Output the [X, Y] coordinate of the center of the cell containing the given text.  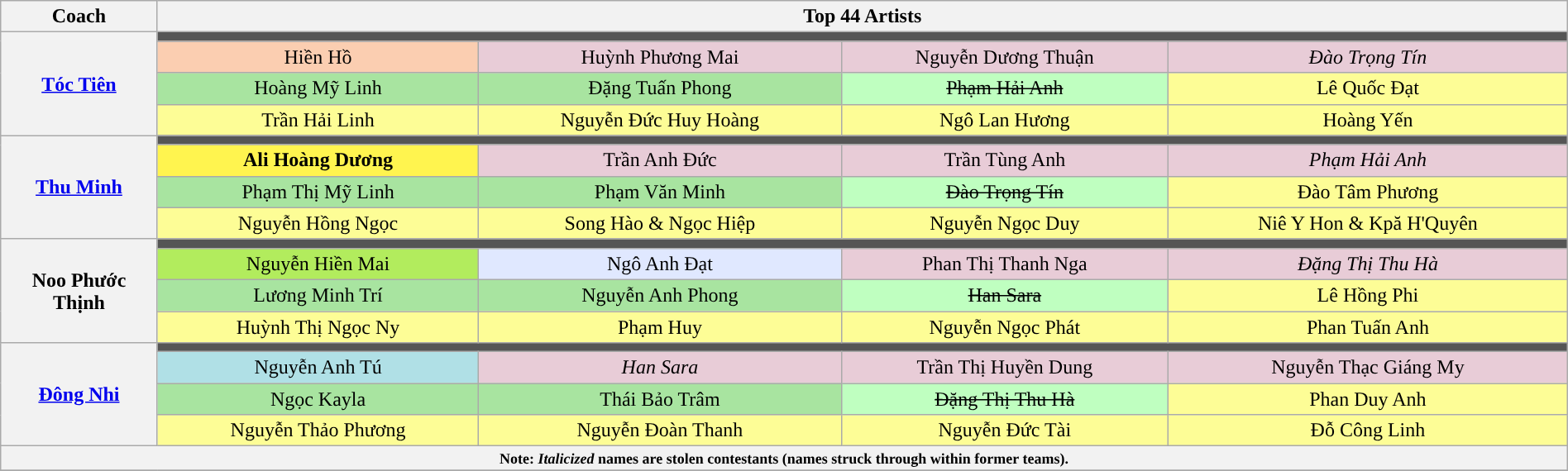
Nguyễn Đoàn Thanh [660, 431]
Trần Anh Đức [660, 160]
Note: Italicized names are stolen contestants (names struck through within former teams). [784, 459]
Nguyễn Anh Phong [660, 295]
Phạm Huy [660, 326]
Trần Thị Huyền Dung [1005, 368]
Huỳnh Thị Ngọc Ny [318, 326]
Tóc Tiên [79, 84]
Phạm Văn Minh [660, 192]
Nguyễn Ngọc Duy [1005, 223]
Nguyễn Ngọc Phát [1005, 326]
Nguyễn Dương Thuận [1005, 57]
Phan Thị Thanh Nga [1005, 264]
Phan Duy Anh [1368, 399]
Phan Tuấn Anh [1368, 326]
Lê Hồng Phi [1368, 295]
Noo Phước Thịnh [79, 291]
Lương Minh Trí [318, 295]
Coach [79, 17]
Đông Nhi [79, 395]
Ngọc Kayla [318, 399]
Niê Y Hon & Kpă H'Quyên [1368, 223]
Trần Hải Linh [318, 120]
Nguyễn Thảo Phương [318, 431]
Ali Hoàng Dương [318, 160]
Top 44 Artists [862, 17]
Lê Quốc Đạt [1368, 88]
Phạm Thị Mỹ Linh [318, 192]
Nguyễn Hiền Mai [318, 264]
Hoàng Mỹ Linh [318, 88]
Thu Minh [79, 187]
Đào Tâm Phương [1368, 192]
Song Hào & Ngọc Hiệp [660, 223]
Hoàng Yến [1368, 120]
Ngô Anh Đạt [660, 264]
Nguyễn Anh Tú [318, 368]
Đặng Tuấn Phong [660, 88]
Thái Bảo Trâm [660, 399]
Nguyễn Đức Huy Hoàng [660, 120]
Trần Tùng Anh [1005, 160]
Huỳnh Phương Mai [660, 57]
Nguyễn Hồng Ngọc [318, 223]
Nguyễn Đức Tài [1005, 431]
Nguyễn Thạc Giáng My [1368, 368]
Đỗ Công Linh [1368, 431]
Hiền Hồ [318, 57]
Ngô Lan Hương [1005, 120]
